Search for the cell housing the specified text and yield its (X, Y) center coordinate. 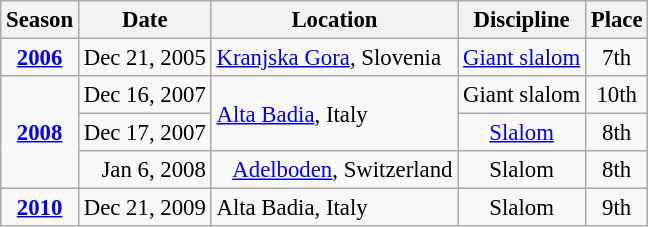
Season (40, 20)
2010 (40, 208)
Dec 17, 2007 (144, 133)
Jan 6, 2008 (144, 170)
9th (616, 208)
Dec 16, 2007 (144, 95)
Dec 21, 2009 (144, 208)
Adelboden, Switzerland (334, 170)
Place (616, 20)
Dec 21, 2005 (144, 58)
Discipline (522, 20)
10th (616, 95)
7th (616, 58)
Kranjska Gora, Slovenia (334, 58)
Date (144, 20)
2008 (40, 132)
Location (334, 20)
2006 (40, 58)
